Capture the cell that displays the provided text and extract its (x, y) central coordinate. 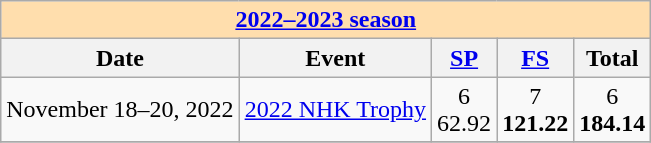
2022 NHK Trophy (335, 110)
Event (335, 58)
November 18–20, 2022 (120, 110)
7 121.22 (536, 110)
Total (612, 58)
FS (536, 58)
6 184.14 (612, 110)
Date (120, 58)
SP (464, 58)
6 62.92 (464, 110)
2022–2023 season (326, 20)
